Output the [x, y] coordinate of the center of the cell containing the given text.  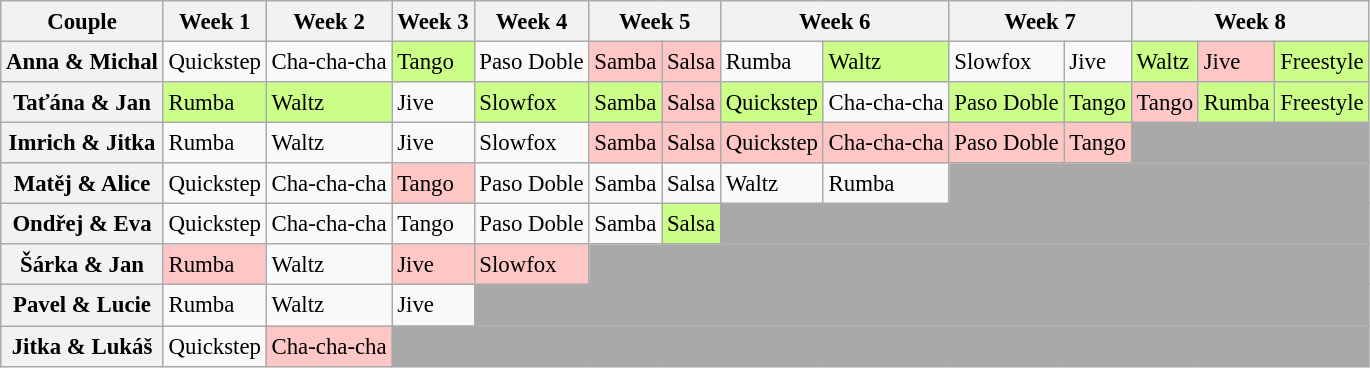
Ondřej & Eva [82, 224]
Week 3 [433, 22]
Pavel & Lucie [82, 306]
Week 1 [214, 22]
Week 6 [834, 22]
Week 7 [1040, 22]
Week 8 [1250, 22]
Šárka & Jan [82, 264]
Imrich & Jitka [82, 144]
Jitka & Lukáš [82, 346]
Week 5 [654, 22]
Taťána & Jan [82, 102]
Couple [82, 22]
Anna & Michal [82, 62]
Matěj & Alice [82, 184]
Week 4 [532, 22]
Week 2 [329, 22]
